Identify which cell holds the provided text, then report its (x, y) central coordinate. 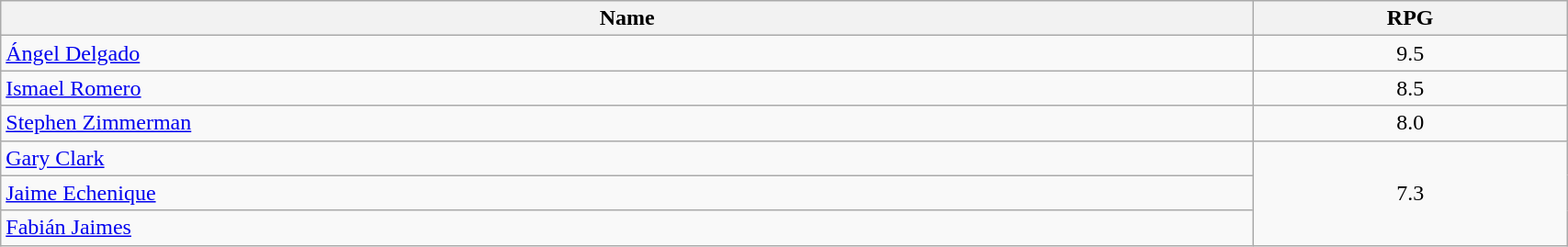
Gary Clark (627, 158)
Ángel Delgado (627, 53)
Stephen Zimmerman (627, 123)
8.0 (1411, 123)
RPG (1411, 18)
Name (627, 18)
8.5 (1411, 88)
Ismael Romero (627, 88)
9.5 (1411, 53)
7.3 (1411, 193)
Jaime Echenique (627, 193)
Fabián Jaimes (627, 228)
